Return the (x, y) coordinate for the center point of the cell that contains the specified text.  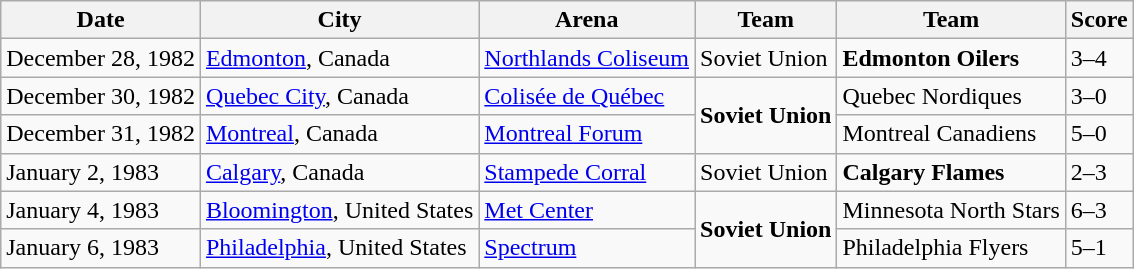
5–0 (1099, 134)
Met Center (587, 210)
City (339, 20)
January 4, 1983 (101, 210)
Edmonton, Canada (339, 58)
Colisée de Québec (587, 96)
Calgary Flames (951, 172)
Score (1099, 20)
Quebec City, Canada (339, 96)
3–0 (1099, 96)
Arena (587, 20)
Edmonton Oilers (951, 58)
3–4 (1099, 58)
Philadelphia Flyers (951, 248)
Northlands Coliseum (587, 58)
Bloomington, United States (339, 210)
January 2, 1983 (101, 172)
Calgary, Canada (339, 172)
Montreal Forum (587, 134)
December 31, 1982 (101, 134)
6–3 (1099, 210)
Montreal, Canada (339, 134)
December 28, 1982 (101, 58)
Philadelphia, United States (339, 248)
Minnesota North Stars (951, 210)
Montreal Canadiens (951, 134)
Date (101, 20)
January 6, 1983 (101, 248)
Spectrum (587, 248)
Quebec Nordiques (951, 96)
2–3 (1099, 172)
December 30, 1982 (101, 96)
Stampede Corral (587, 172)
5–1 (1099, 248)
